Locate the cell with the specified text and output its [X, Y] center coordinate. 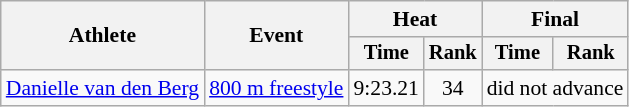
34 [453, 88]
9:23.21 [386, 88]
Athlete [102, 36]
did not advance [556, 88]
Heat [414, 19]
Danielle van den Berg [102, 88]
800 m freestyle [276, 88]
Final [556, 19]
Event [276, 36]
